Provide the (X, Y) coordinate of the cell's center where the given text is located.  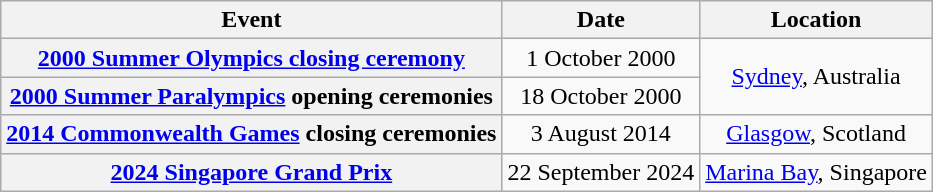
Location (816, 20)
18 October 2000 (601, 96)
1 October 2000 (601, 58)
2024 Singapore Grand Prix (252, 172)
2000 Summer Paralympics opening ceremonies (252, 96)
Glasgow, Scotland (816, 134)
Date (601, 20)
22 September 2024 (601, 172)
Event (252, 20)
3 August 2014 (601, 134)
Sydney, Australia (816, 77)
Marina Bay, Singapore (816, 172)
2000 Summer Olympics closing ceremony (252, 58)
2014 Commonwealth Games closing ceremonies (252, 134)
